For the text-containing cell, return its midpoint in (x, y) coordinate format. 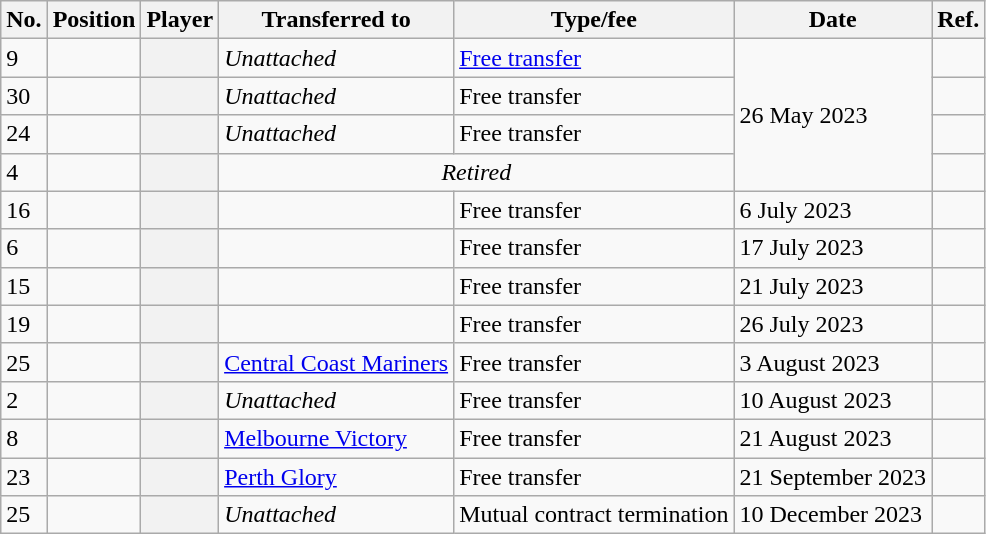
Transferred to (336, 20)
15 (24, 286)
4 (24, 172)
6 July 2023 (833, 210)
16 (24, 210)
21 July 2023 (833, 286)
3 August 2023 (833, 362)
Ref. (958, 20)
21 September 2023 (833, 477)
21 August 2023 (833, 438)
Position (94, 20)
23 (24, 477)
Type/fee (594, 20)
Mutual contract termination (594, 515)
Player (180, 20)
10 August 2023 (833, 400)
26 May 2023 (833, 115)
24 (24, 134)
2 (24, 400)
Retired (476, 172)
Melbourne Victory (336, 438)
26 July 2023 (833, 324)
30 (24, 96)
19 (24, 324)
Date (833, 20)
17 July 2023 (833, 248)
No. (24, 20)
8 (24, 438)
6 (24, 248)
Perth Glory (336, 477)
Central Coast Mariners (336, 362)
9 (24, 58)
10 December 2023 (833, 515)
